Locate the cell with the specified text and output its (x, y) center coordinate. 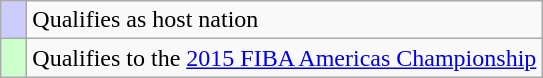
Qualifies as host nation (284, 20)
Qualifies to the 2015 FIBA Americas Championship (284, 58)
